Scan for the cell matching the given text and deliver its (x, y) coordinate at center. 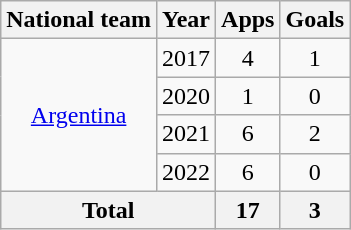
Year (186, 20)
3 (315, 210)
Apps (248, 20)
2017 (186, 58)
4 (248, 58)
2020 (186, 96)
2021 (186, 134)
2 (315, 134)
Total (108, 210)
Argentina (79, 115)
National team (79, 20)
2022 (186, 172)
17 (248, 210)
Goals (315, 20)
